Capture the cell that displays the provided text and extract its (x, y) central coordinate. 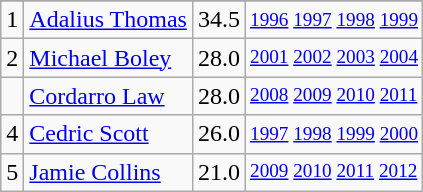
2008 2009 2010 2011 (334, 96)
21.0 (218, 172)
2009 2010 2011 2012 (334, 172)
4 (12, 134)
Cedric Scott (108, 134)
1996 1997 1998 1999 (334, 20)
Michael Boley (108, 58)
1 (12, 20)
2001 2002 2003 2004 (334, 58)
Jamie Collins (108, 172)
34.5 (218, 20)
Cordarro Law (108, 96)
26.0 (218, 134)
5 (12, 172)
2 (12, 58)
Adalius Thomas (108, 20)
1997 1998 1999 2000 (334, 134)
